Find where the given text appears and provide that cell's center as (x, y) coordinate. 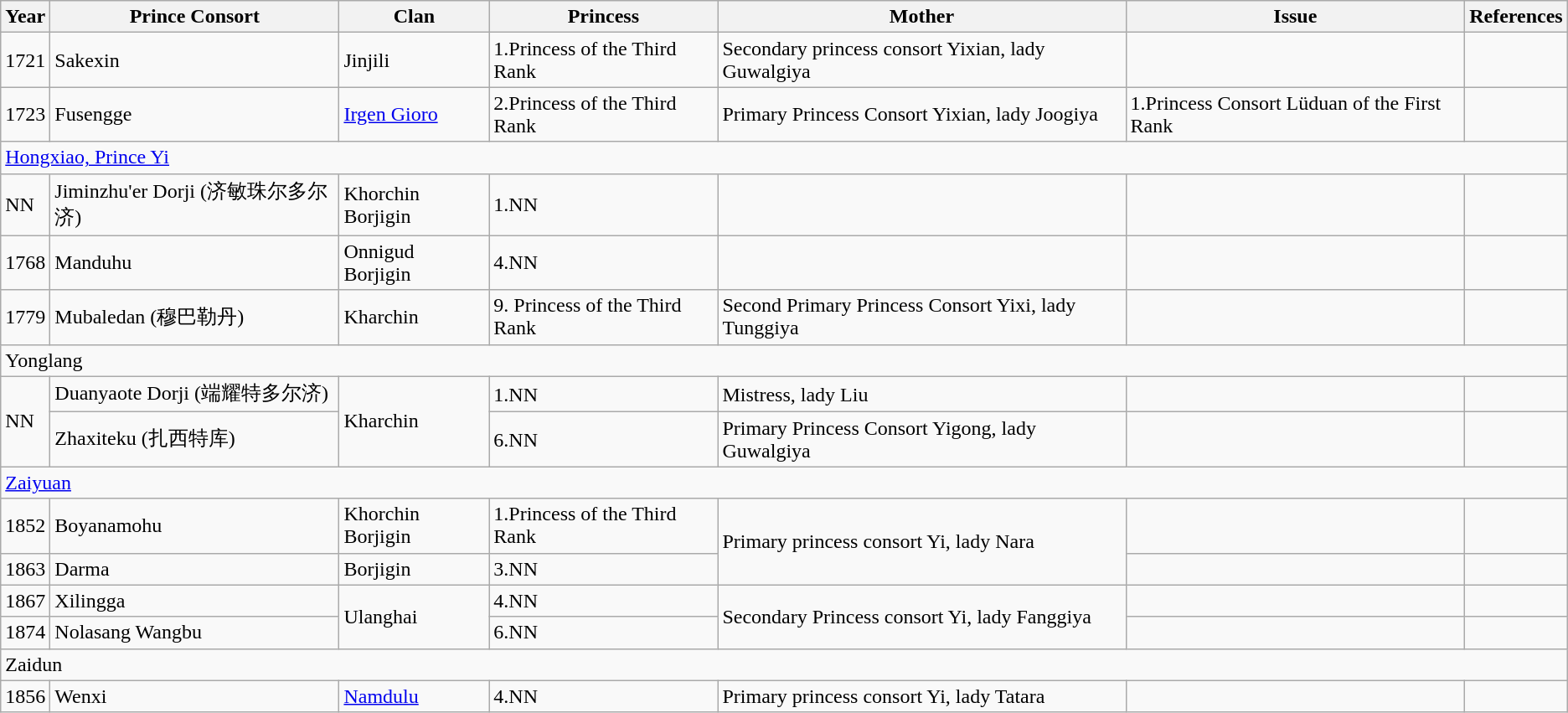
Primary princess consort Yi, lady Tatara (921, 696)
1721 (25, 60)
References (1516, 17)
Hongxiao, Prince Yi (784, 158)
Nolasang Wangbu (194, 633)
Primary Princess Consort Yigong, lady Guwalgiya (921, 439)
Sakexin (194, 60)
Fusengge (194, 114)
Year (25, 17)
Jiminzhu'er Dorji (济敏珠尔多尔济) (194, 204)
Zhaxiteku (扎西特库) (194, 439)
1723 (25, 114)
Second Primary Princess Consort Yixi, lady Tunggiya (921, 317)
Onnigud Borjigin (414, 263)
Boyanamohu (194, 526)
Darma (194, 569)
Mother (921, 17)
Namdulu (414, 696)
1867 (25, 601)
1768 (25, 263)
Duanyaote Dorji (端耀特多尔济) (194, 394)
Mubaledan (穆巴勒丹) (194, 317)
Primary Princess Consort Yixian, lady Joogiya (921, 114)
1863 (25, 569)
1852 (25, 526)
Zaidun (784, 664)
Prince Consort (194, 17)
Primary princess consort Yi, lady Nara (921, 541)
1856 (25, 696)
Jinjili (414, 60)
Manduhu (194, 263)
1874 (25, 633)
Clan (414, 17)
Xilingga (194, 601)
9. Princess of the Third Rank (603, 317)
Secondary princess consort Yixian, lady Guwalgiya (921, 60)
1779 (25, 317)
Zaiyuan (784, 483)
2.Princess of the Third Rank (603, 114)
Yonglang (784, 360)
Secondary Princess consort Yi, lady Fanggiya (921, 617)
Issue (1295, 17)
Ulanghai (414, 617)
Wenxi (194, 696)
1.Princess Consort Lüduan of the First Rank (1295, 114)
Princess (603, 17)
Borjigin (414, 569)
3.NN (603, 569)
Irgen Gioro (414, 114)
Mistress, lady Liu (921, 394)
